Return the (x, y) coordinate for the center point of the cell that contains the specified text.  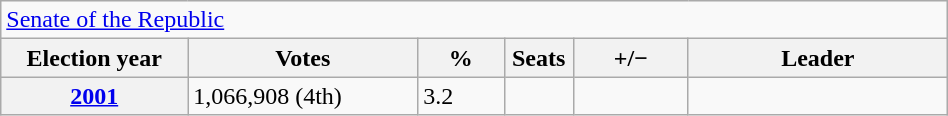
Election year (94, 58)
1,066,908 (4th) (303, 96)
+/− (630, 58)
Leader (818, 58)
Votes (303, 58)
3.2 (461, 96)
2001 (94, 96)
% (461, 58)
Seats (538, 58)
Senate of the Republic (474, 20)
